Provide the (x, y) coordinate of the cell's center where the given text is located.  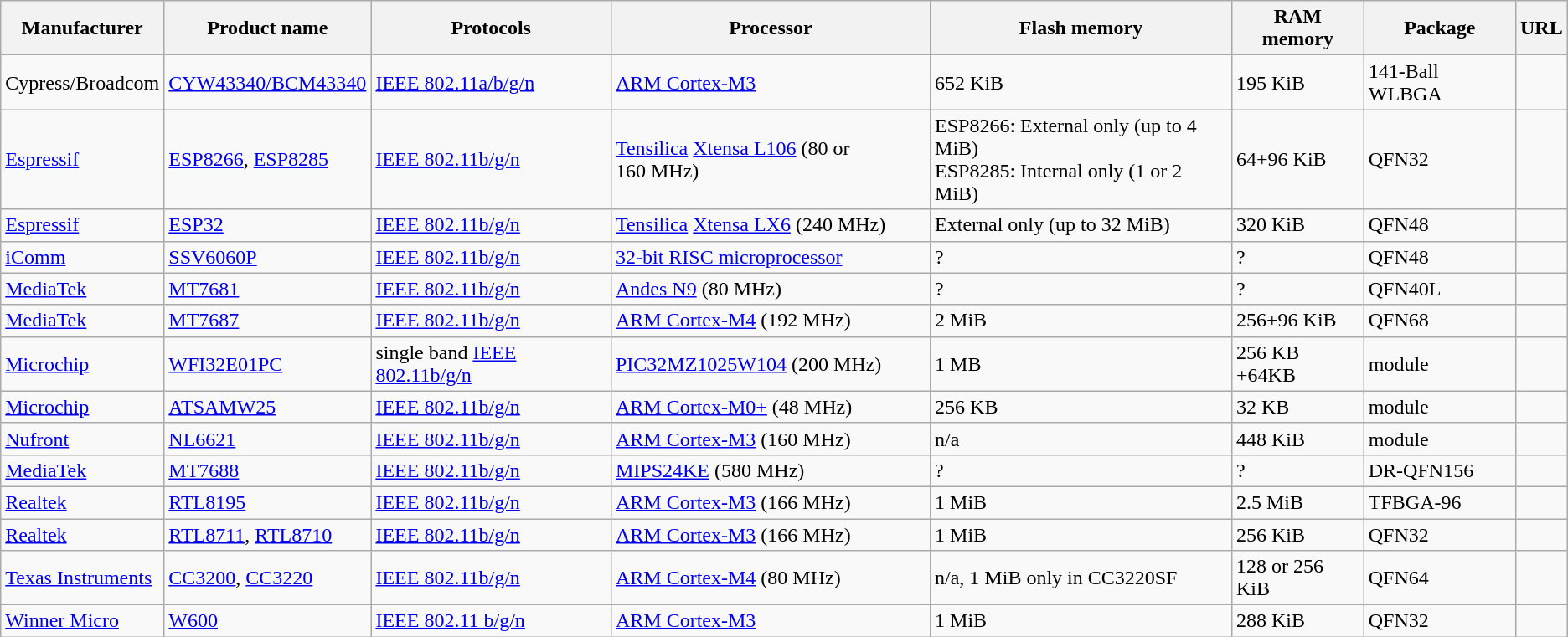
MIPS24KE (580 MHz) (771, 470)
Tensilica Xtensa LX6 (240 MHz) (771, 225)
n/a, 1 MiB only in CC3220SF (1081, 578)
QFN68 (1439, 321)
CC3200, CC3220 (268, 578)
n/a (1081, 439)
W600 (268, 621)
ARM Cortex-M4 (192 MHz) (771, 321)
ATSAMW25 (268, 407)
Manufacturer (82, 28)
Nufront (82, 439)
2.5 MiB (1297, 502)
32-bit RISC microprocessor (771, 257)
NL6621 (268, 439)
Texas Instruments (82, 578)
ESP8266: External only (up to 4 MiB) ESP8285: Internal only (1 or 2 MiB) (1081, 159)
256 KiB (1297, 535)
QFN64 (1439, 578)
Tensilica Xtensa L106 (80 or 160 MHz) (771, 159)
ARM Cortex-M0+ (48 MHz) (771, 407)
256+96 KiB (1297, 321)
CYW43340/BCM43340 (268, 82)
32 KB (1297, 407)
320 KiB (1297, 225)
SSV6060P (268, 257)
RTL8195 (268, 502)
ARM Cortex-M3 (160 MHz) (771, 439)
Winner Micro (82, 621)
288 KiB (1297, 621)
256 KB (1081, 407)
Package (1439, 28)
iComm (82, 257)
single band IEEE 802.11b/g/n (491, 363)
QFN40L (1439, 289)
Processor (771, 28)
141-Ball WLBGA (1439, 82)
ESP32 (268, 225)
MT7687 (268, 321)
PIC32MZ1025W104 (200 MHz) (771, 363)
URL (1541, 28)
RTL8711, RTL8710 (268, 535)
IEEE 802.11 b/g/n (491, 621)
195 KiB (1297, 82)
Flash memory (1081, 28)
MT7688 (268, 470)
ESP8266, ESP8285 (268, 159)
256 KB +64KB (1297, 363)
128 or 256 KiB (1297, 578)
IEEE 802.11a/b/g/n (491, 82)
External only (up to 32 MiB) (1081, 225)
TFBGA-96 (1439, 502)
DR-QFN156 (1439, 470)
Product name (268, 28)
MT7681 (268, 289)
2 MiB (1081, 321)
Protocols (491, 28)
ARM Cortex-M4 (80 MHz) (771, 578)
Cypress/Broadcom (82, 82)
WFI32E01PC (268, 363)
448 KiB (1297, 439)
Andes N9 (80 MHz) (771, 289)
64+96 KiB (1297, 159)
652 KiB (1081, 82)
1 MB (1081, 363)
RAM memory (1297, 28)
